Determine the [X, Y] coordinate at the center of the cell enclosing the given text.  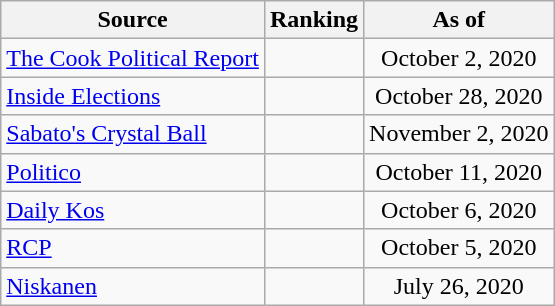
Daily Kos [133, 210]
The Cook Political Report [133, 58]
October 6, 2020 [459, 210]
Sabato's Crystal Ball [133, 134]
October 11, 2020 [459, 172]
Inside Elections [133, 96]
Source [133, 20]
As of [459, 20]
October 5, 2020 [459, 248]
October 2, 2020 [459, 58]
RCP [133, 248]
Politico [133, 172]
July 26, 2020 [459, 286]
November 2, 2020 [459, 134]
Niskanen [133, 286]
October 28, 2020 [459, 96]
Ranking [314, 20]
